Output the [X, Y] coordinate of the center of the cell containing the given text.  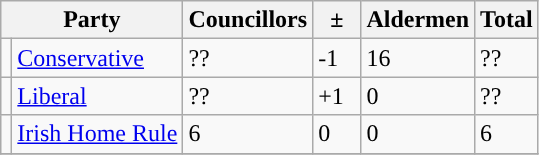
Councillors [248, 20]
+1 [337, 96]
16 [418, 58]
-1 [337, 58]
Liberal [98, 96]
Party [92, 20]
Total [507, 20]
Irish Home Rule [98, 134]
Conservative [98, 58]
Aldermen [418, 20]
± [337, 20]
